Search for the cell housing the specified text and yield its (x, y) center coordinate. 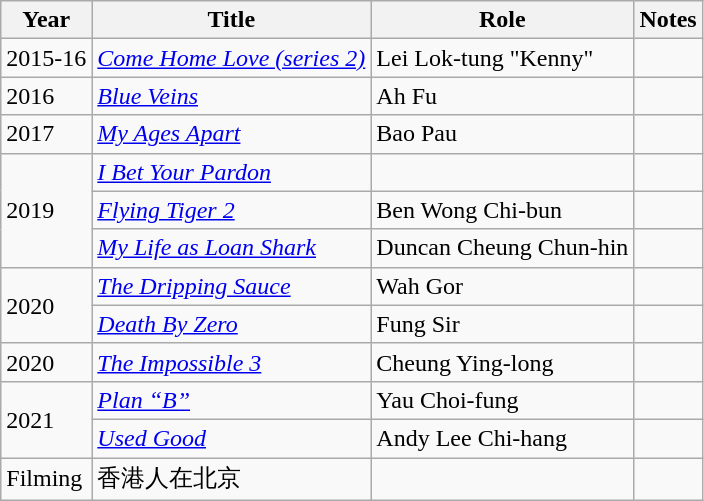
2016 (46, 96)
Filming (46, 480)
Lei Lok-tung "Kenny" (502, 58)
Death By Zero (232, 324)
2017 (46, 134)
Bao Pau (502, 134)
Wah Gor (502, 286)
My Ages Apart (232, 134)
The Impossible 3 (232, 362)
Ben Wong Chi-bun (502, 210)
The Dripping Sauce (232, 286)
Flying Tiger 2 (232, 210)
2019 (46, 210)
Blue Veins (232, 96)
Notes (668, 20)
2021 (46, 419)
Fung Sir (502, 324)
Yau Choi-fung (502, 400)
Role (502, 20)
Ah Fu (502, 96)
Plan “B” (232, 400)
Duncan Cheung Chun-hin (502, 248)
Cheung Ying-long (502, 362)
2015-16 (46, 58)
I Bet Your Pardon (232, 172)
香港人在北京 (232, 480)
Used Good (232, 438)
Title (232, 20)
Come Home Love (series 2) (232, 58)
Andy Lee Chi-hang (502, 438)
My Life as Loan Shark (232, 248)
Year (46, 20)
